Provide the (x, y) coordinate of the cell's center where the given text is located.  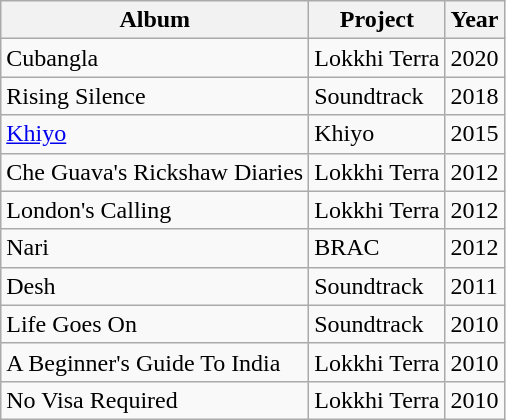
2011 (474, 286)
Desh (155, 286)
London's Calling (155, 210)
2015 (474, 134)
A Beginner's Guide To India (155, 362)
No Visa Required (155, 400)
Album (155, 20)
BRAC (377, 248)
Year (474, 20)
2018 (474, 96)
Project (377, 20)
Che Guava's Rickshaw Diaries (155, 172)
2020 (474, 58)
Cubangla (155, 58)
Rising Silence (155, 96)
Life Goes On (155, 324)
Nari (155, 248)
